Return (X, Y) of the center of cell containing provided text 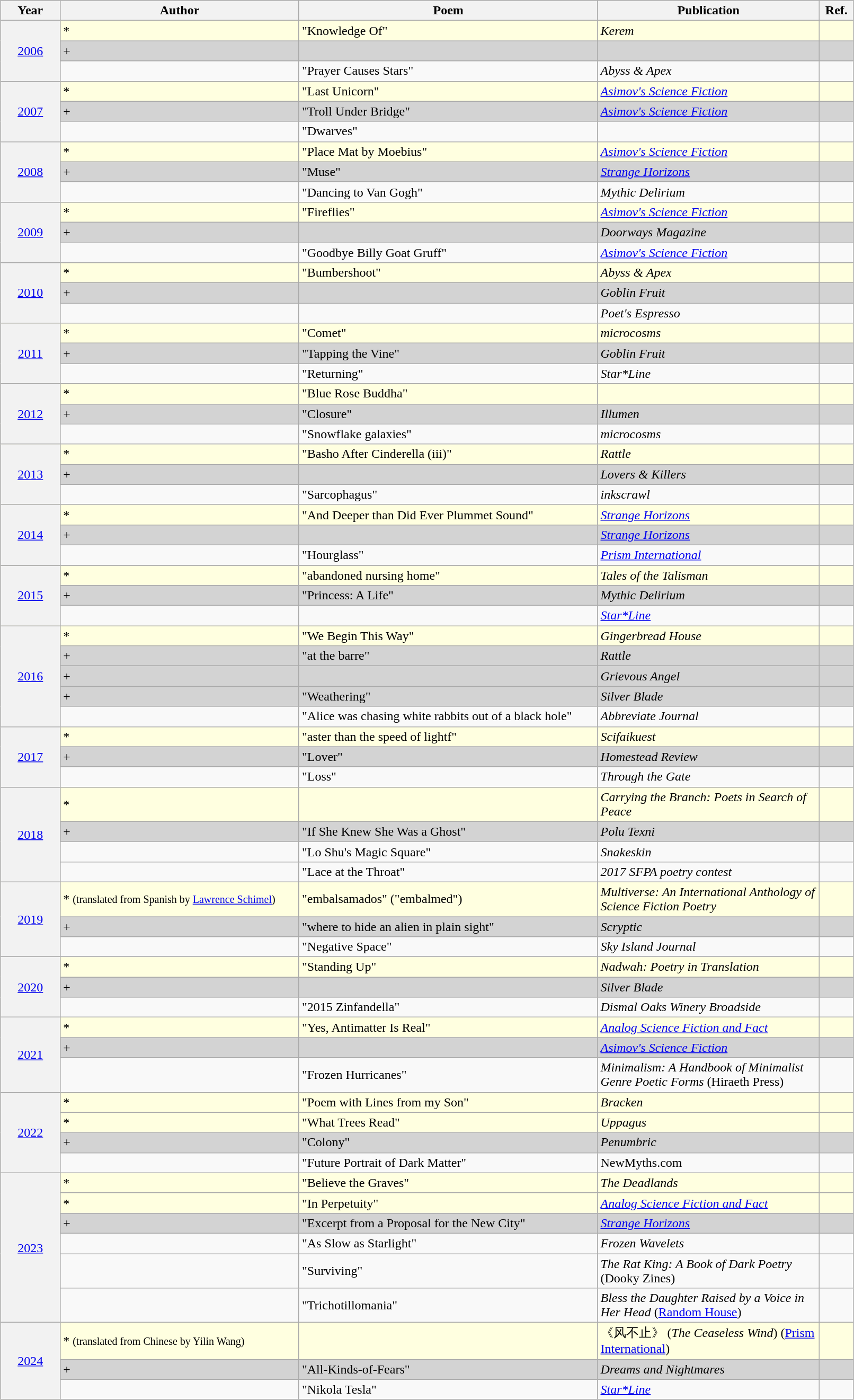
Penumbric (709, 1142)
"Prayer Causes Stars" (448, 71)
"2015 Zinfandella" (448, 1007)
"Tapping the Vine" (448, 353)
2020 (31, 987)
Year (31, 11)
2024 (31, 1361)
"We Begin This Way" (448, 636)
"Closure" (448, 414)
Scryptic (709, 927)
"Comet" (448, 333)
"Frozen Hurricanes" (448, 1075)
Minimalism: A Handbook of Minimalist Genre Poetic Forms (Hiraeth Press) (709, 1075)
"Snowflake galaxies" (448, 434)
"Nikola Tesla" (448, 1389)
2018 (31, 834)
2016 (31, 676)
"Knowledge Of" (448, 31)
"In Perpetuity" (448, 1203)
"Negative Space" (448, 947)
2019 (31, 919)
* (translated from Spanish by Lawrence Schimel) (180, 899)
Homestead Review (709, 757)
Bless the Daughter Raised by a Voice in Her Head (Random House) (709, 1306)
2012 (31, 414)
"Loss" (448, 777)
NewMyths.com (709, 1163)
Publication (709, 11)
2015 (31, 595)
"Alice was chasing white rabbits out of a black hole" (448, 716)
inkscrawl (709, 494)
Tales of the Talisman (709, 575)
2023 (31, 1247)
2011 (31, 353)
"What Trees Read" (448, 1122)
2008 (31, 172)
Lovers & Killers (709, 474)
"Surviving" (448, 1271)
Kerem (709, 31)
"Basho After Cinderella (iii)" (448, 454)
Dismal Oaks Winery Broadside (709, 1007)
Scifaikuest (709, 737)
2022 (31, 1132)
"Dwarves" (448, 131)
The Rat King: A Book of Dark Poetry (Dooky Zines) (709, 1271)
"embalsamados" ("embalmed") (448, 899)
2009 (31, 232)
"Troll Under Bridge" (448, 111)
"Colony" (448, 1142)
"Lace at the Throat" (448, 872)
"Muse" (448, 172)
"Hourglass" (448, 555)
2017 SFPA poetry contest (709, 872)
* (translated from Chinese by Yilin Wang) (180, 1341)
Frozen Wavelets (709, 1243)
"Lo Shu's Magic Square" (448, 852)
Through the Gate (709, 777)
Sky Island Journal (709, 947)
Snakeskin (709, 852)
"Weathering" (448, 696)
"at the barre" (448, 656)
Carrying the Branch: Poets in Search of Peace (709, 804)
"And Deeper than Did Ever Plummet Sound" (448, 515)
2017 (31, 757)
"Blue Rose Buddha" (448, 394)
"Excerpt from a Proposal for the New City" (448, 1223)
"aster than the speed of lightf" (448, 737)
"Goodbye Billy Goat Gruff" (448, 253)
"Last Unicorn" (448, 91)
Multiverse: An International Anthology of Science Fiction Poetry (709, 899)
Polu Texni (709, 831)
Grievous Angel (709, 676)
"Sarcophagus" (448, 494)
2014 (31, 535)
Gingerbread House (709, 636)
Prism International (709, 555)
"All-Kinds-of-Fears" (448, 1369)
2006 (31, 51)
Doorways Magazine (709, 232)
"Returning" (448, 374)
"abandoned nursing home" (448, 575)
"Believe the Graves" (448, 1183)
"If She Knew She Was a Ghost" (448, 831)
Poem (448, 11)
"Place Mat by Moebius" (448, 152)
"Trichotillomania" (448, 1306)
"Bumbershoot" (448, 273)
Nadwah: Poetry in Translation (709, 967)
Abbreviate Journal (709, 716)
Ref. (837, 11)
"Standing Up" (448, 967)
2010 (31, 293)
2013 (31, 474)
Dreams and Nightmares (709, 1369)
Author (180, 11)
Uppagus (709, 1122)
2007 (31, 111)
"Fireflies" (448, 212)
"Princess: A Life" (448, 596)
2021 (31, 1055)
"As Slow as Starlight" (448, 1243)
"Dancing to Van Gogh" (448, 192)
Illumen (709, 414)
《风不止》 (The Ceaseless Wind) (Prism International) (709, 1341)
"where to hide an alien in plain sight" (448, 927)
"Future Portrait of Dark Matter" (448, 1163)
Bracken (709, 1102)
"Poem with Lines from my Son" (448, 1102)
"Lover" (448, 757)
Poet's Espresso (709, 313)
"Yes, Antimatter Is Real" (448, 1027)
The Deadlands (709, 1183)
